Find where the given text appears and provide that cell's center as [x, y] coordinate. 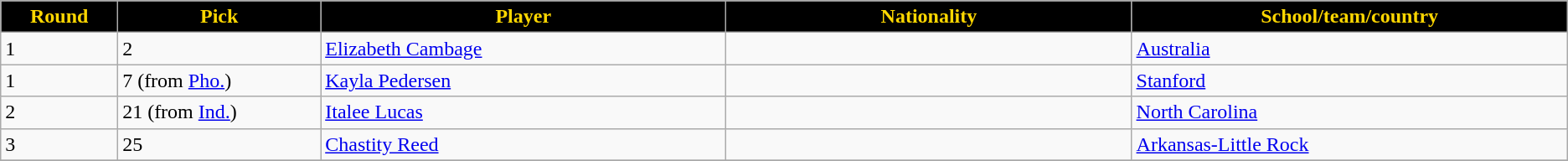
School/team/country [1349, 17]
Round [59, 17]
Chastity Reed [524, 144]
21 (from Ind.) [219, 112]
Stanford [1349, 80]
North Carolina [1349, 112]
Italee Lucas [524, 112]
Australia [1349, 49]
Elizabeth Cambage [524, 49]
Kayla Pedersen [524, 80]
3 [59, 144]
Nationality [929, 17]
7 (from Pho.) [219, 80]
Pick [219, 17]
25 [219, 144]
Arkansas-Little Rock [1349, 144]
Player [524, 17]
